Return (x, y) of the center of cell containing provided text 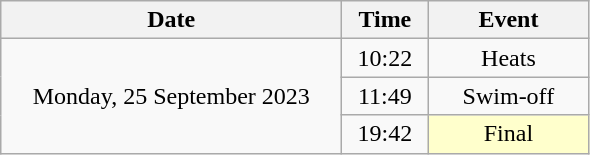
Swim-off (508, 96)
Monday, 25 September 2023 (172, 96)
10:22 (385, 58)
19:42 (385, 134)
Time (385, 20)
Event (508, 20)
Heats (508, 58)
Date (172, 20)
Final (508, 134)
11:49 (385, 96)
